Return the (x, y) coordinate for the center point of the cell that contains the specified text.  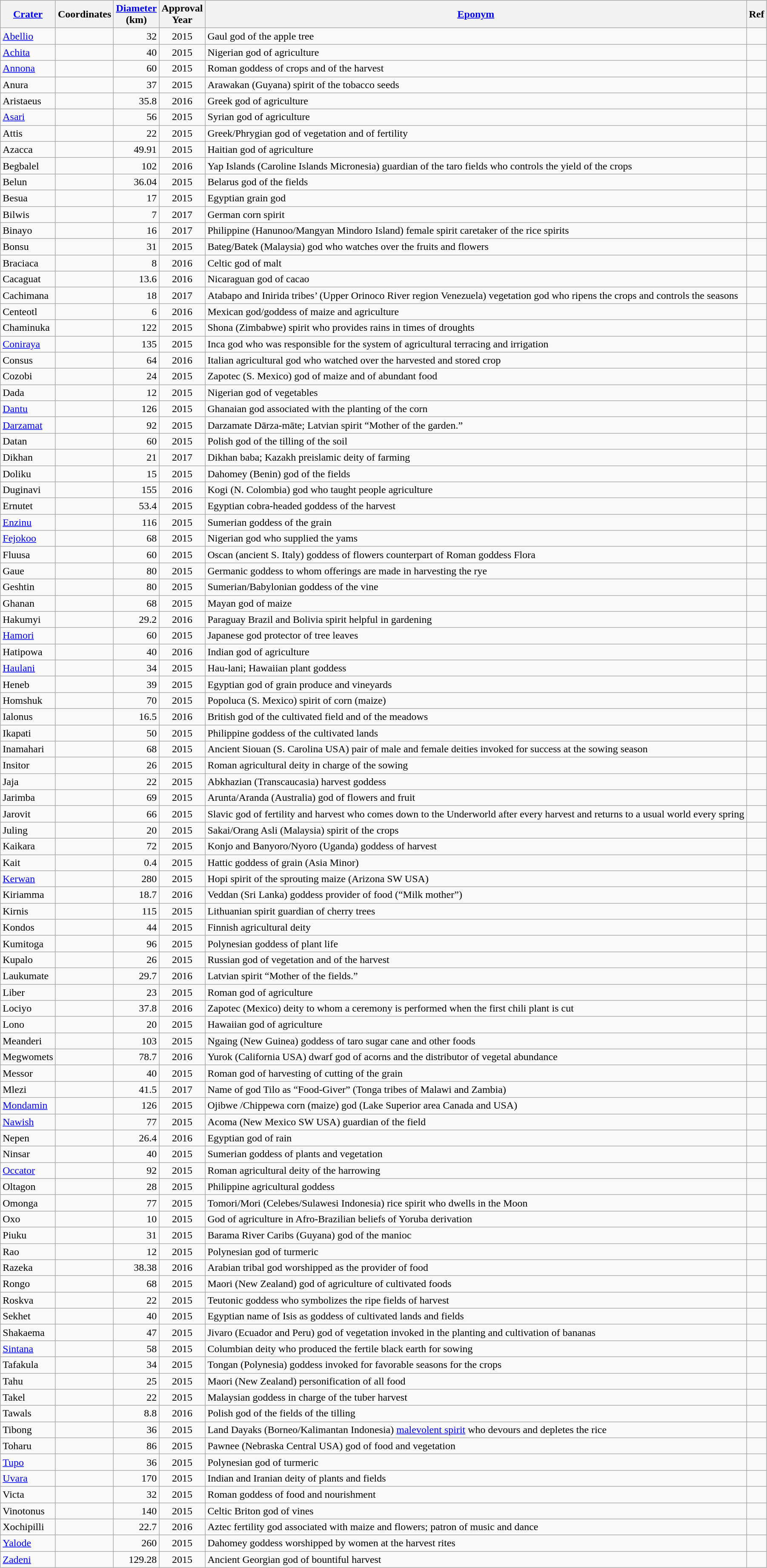
Gaul god of the apple tree (476, 36)
39 (136, 684)
Arabian tribal god worshipped as the provider of food (476, 1268)
Consus (28, 360)
Name of god Tilo as “Food-Giver” (Tonga tribes of Malawi and Zambia) (476, 1089)
Dikhan baba; Kazakh preislamic deity of farming (476, 457)
German corn spirit (476, 214)
Jarimba (28, 798)
Ghanaian god associated with the planting of the corn (476, 409)
Abellio (28, 36)
Hawaiian god of agriculture (476, 1025)
102 (136, 166)
103 (136, 1041)
Takel (28, 1397)
Finnish agricultural deity (476, 927)
Besua (28, 198)
Omonga (28, 1203)
Indian and Iranian deity of plants and fields (476, 1478)
Roman agricultural deity of the harrowing (476, 1170)
Aristaeus (28, 101)
Jarovit (28, 814)
16.5 (136, 717)
129.28 (136, 1559)
Latvian spirit “Mother of the fields.” (476, 976)
Maori (New Zealand) god of agriculture of cultivated foods (476, 1284)
Roman goddess of crops and of the harvest (476, 69)
8 (136, 263)
Roman god of harvesting of cutting of the grain (476, 1073)
Tongan (Polynesia) goddess invoked for favorable seasons for the crops (476, 1365)
Mexican god/goddess of maize and agriculture (476, 312)
Atabapo and Inirida tribes’ (Upper Orinoco River region Venezuela) vegetation god who ripens the crops and controls the seasons (476, 295)
Ancient Siouan (S. Carolina USA) pair of male and female deities invoked for success at the sowing season (476, 749)
Hatipowa (28, 652)
49.91 (136, 149)
Ialonus (28, 717)
Binayo (28, 231)
Hau-lani; Hawaiian plant goddess (476, 668)
Celtic god of malt (476, 263)
260 (136, 1543)
Bonsu (28, 247)
Dikhan (28, 457)
Celtic Briton god of vines (476, 1511)
Kogi (N. Colombia) god who taught people agriculture (476, 490)
Rongo (28, 1284)
Barama River Caribs (Guyana) god of the manioc (476, 1235)
140 (136, 1511)
Duginavi (28, 490)
Darzamate Dārza-māte; Latvian spirit “Mother of the garden.” (476, 425)
Ngaing (New Guinea) goddess of taro sugar cane and other foods (476, 1041)
Roman goddess of food and nourishment (476, 1494)
115 (136, 911)
0.4 (136, 863)
Attis (28, 133)
Tomori/Mori (Celebes/Sulawesi Indonesia) rice spirit who dwells in the Moon (476, 1203)
Oxo (28, 1219)
Abkhazian (Transcaucasia) harvest goddess (476, 782)
Dahomey (Benin) god of the fields (476, 474)
Yap Islands (Caroline Islands Micronesia) guardian of the taro fields who controls the yield of the crops (476, 166)
155 (136, 490)
Juling (28, 830)
Kiriamma (28, 895)
Victa (28, 1494)
Mondamin (28, 1106)
Xochipilli (28, 1527)
Nigerian god of vegetables (476, 393)
Tibong (28, 1430)
28 (136, 1187)
13.6 (136, 279)
Dahomey goddess worshipped by women at the harvest rites (476, 1543)
Diameter(km) (136, 14)
Japanese god protector of tree leaves (476, 636)
Kerwan (28, 879)
Nicaraguan god of cacao (476, 279)
21 (136, 457)
Enzinu (28, 522)
Tupo (28, 1462)
Insitor (28, 765)
Homshuk (28, 700)
Tafakula (28, 1365)
Coordinates (84, 14)
Sumerian goddess of the grain (476, 522)
Zapotec (S. Mexico) god of maize and of abundant food (476, 376)
Land Dayaks (Borneo/Kalimantan Indonesia) malevolent spirit who devours and depletes the rice (476, 1430)
Yurok (California USA) dwarf god of acorns and the distributor of vegetal abundance (476, 1057)
Pawnee (Nebraska Central USA) god of food and vegetation (476, 1446)
Sakai/Orang Asli (Malaysia) spirit of the crops (476, 830)
Ghanan (28, 603)
Crater (28, 14)
22.7 (136, 1527)
23 (136, 992)
Shona (Zimbabwe) spirit who provides rains in times of droughts (476, 328)
37.8 (136, 1009)
Inamahari (28, 749)
Egyptian name of Isis as goddess of cultivated lands and fields (476, 1316)
Popoluca (S. Mexico) spirit of corn (maize) (476, 700)
Slavic god of fertility and harvest who comes down to the Underworld after every harvest and returns to a usual world every spring (476, 814)
Egyptian god of rain (476, 1138)
Italian agricultural god who watched over the harvested and stored crop (476, 360)
ApprovalYear (182, 14)
Russian god of vegetation and of the harvest (476, 960)
Yalode (28, 1543)
Rao (28, 1251)
Hamori (28, 636)
Annona (28, 69)
17 (136, 198)
Shakaema (28, 1333)
Ikapati (28, 733)
Bilwis (28, 214)
Germanic goddess to whom offerings are made in harvesting the rye (476, 571)
Polish god of the fields of the tilling (476, 1413)
64 (136, 360)
96 (136, 943)
Mayan god of maize (476, 603)
Ojibwe /Chippewa corn (maize) god (Lake Superior area Canada and USA) (476, 1106)
44 (136, 927)
72 (136, 846)
Columbian deity who produced the fertile black earth for sowing (476, 1349)
Uvara (28, 1478)
Fejokoo (28, 539)
Kumitoga (28, 943)
116 (136, 522)
Ernutet (28, 506)
Roskva (28, 1300)
Dantu (28, 409)
Mlezi (28, 1089)
Haulani (28, 668)
16 (136, 231)
Nigerian god who supplied the yams (476, 539)
Anura (28, 85)
86 (136, 1446)
35.8 (136, 101)
Coniraya (28, 344)
Lithuanian spirit guardian of cherry trees (476, 911)
Liber (28, 992)
Meanderi (28, 1041)
Kaikara (28, 846)
6 (136, 312)
Greek god of agriculture (476, 101)
Indian god of agriculture (476, 652)
Lociyo (28, 1009)
Cozobi (28, 376)
41.5 (136, 1089)
Heneb (28, 684)
Tawals (28, 1413)
25 (136, 1381)
Geshtin (28, 587)
Kondos (28, 927)
Azacca (28, 149)
Nepen (28, 1138)
Asari (28, 117)
Paraguay Brazil and Bolivia spirit helpful in gardening (476, 619)
50 (136, 733)
66 (136, 814)
Achita (28, 52)
Jaja (28, 782)
Egyptian grain god (476, 198)
Teutonic goddess who symbolizes the ripe fields of harvest (476, 1300)
Sumerian/Babylonian goddess of the vine (476, 587)
Nigerian god of agriculture (476, 52)
Gaue (28, 571)
Ancient Georgian god of bountiful harvest (476, 1559)
Fluusa (28, 555)
Doliku (28, 474)
Aztec fertility god associated with maize and flowers; patron of music and dance (476, 1527)
Centeotl (28, 312)
Datan (28, 441)
Egyptian god of grain produce and vineyards (476, 684)
Polish god of the tilling of the soil (476, 441)
Lono (28, 1025)
Laukumate (28, 976)
Braciaca (28, 263)
Arawakan (Guyana) spirit of the tobacco seeds (476, 85)
280 (136, 879)
Sekhet (28, 1316)
Nawish (28, 1122)
Begbalel (28, 166)
Piuku (28, 1235)
Belarus god of the fields (476, 182)
Razeka (28, 1268)
Haitian god of agriculture (476, 149)
Greek/Phrygian god of vegetation and of fertility (476, 133)
7 (136, 214)
Kupalo (28, 960)
18 (136, 295)
Messor (28, 1073)
24 (136, 376)
15 (136, 474)
Zadeni (28, 1559)
Maori (New Zealand) personification of all food (476, 1381)
Bateg/Batek (Malaysia) god who watches over the fruits and flowers (476, 247)
Chaminuka (28, 328)
Vinotonus (28, 1511)
Konjo and Banyoro/Nyoro (Uganda) goddess of harvest (476, 846)
Hattic goddess of grain (Asia Minor) (476, 863)
Veddan (Sri Lanka) goddess provider of food (“Milk mother”) (476, 895)
58 (136, 1349)
53.4 (136, 506)
Kirnis (28, 911)
Jivaro (Ecuador and Peru) god of vegetation invoked in the planting and cultivation of bananas (476, 1333)
Cacaguat (28, 279)
Polynesian goddess of plant life (476, 943)
British god of the cultivated field and of the meadows (476, 717)
Ninsar (28, 1154)
10 (136, 1219)
29.2 (136, 619)
Egyptian cobra-headed goddess of the harvest (476, 506)
Dada (28, 393)
Arunta/Aranda (Australia) god of flowers and fruit (476, 798)
Philippine agricultural goddess (476, 1187)
47 (136, 1333)
Oscan (ancient S. Italy) goddess of flowers counterpart of Roman goddess Flora (476, 555)
170 (136, 1478)
29.7 (136, 976)
122 (136, 328)
26.4 (136, 1138)
Hakumyi (28, 619)
78.7 (136, 1057)
8.8 (136, 1413)
Cachimana (28, 295)
37 (136, 85)
Eponym (476, 14)
Syrian god of agriculture (476, 117)
Kait (28, 863)
Tahu (28, 1381)
Ref (757, 14)
69 (136, 798)
Sumerian goddess of plants and vegetation (476, 1154)
Philippine (Hanunoo/Mangyan Mindoro Island) female spirit caretaker of the rice spirits (476, 231)
Darzamat (28, 425)
36.04 (136, 182)
Philippine goddess of the cultivated lands (476, 733)
135 (136, 344)
18.7 (136, 895)
Malaysian goddess in charge of the tuber harvest (476, 1397)
Toharu (28, 1446)
Megwomets (28, 1057)
70 (136, 700)
Roman agricultural deity in charge of the sowing (476, 765)
38.38 (136, 1268)
Belun (28, 182)
Hopi spirit of the sprouting maize (Arizona SW USA) (476, 879)
Oltagon (28, 1187)
Roman god of agriculture (476, 992)
Acoma (New Mexico SW USA) guardian of the field (476, 1122)
Sintana (28, 1349)
God of agriculture in Afro-Brazilian beliefs of Yoruba derivation (476, 1219)
56 (136, 117)
Inca god who was responsible for the system of agricultural terracing and irrigation (476, 344)
Zapotec (Mexico) deity to whom a ceremony is performed when the first chili plant is cut (476, 1009)
Occator (28, 1170)
